Pinpoint the cell where the given text exists, returning its [X, Y] midpoint coordinate. 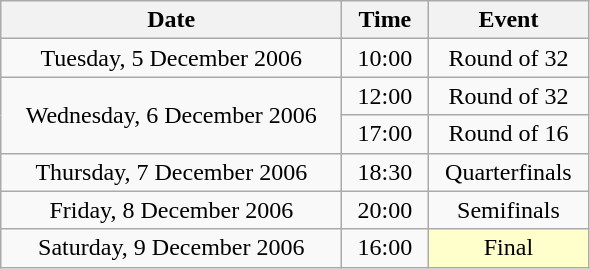
Friday, 8 December 2006 [172, 210]
Event [508, 20]
Saturday, 9 December 2006 [172, 248]
Wednesday, 6 December 2006 [172, 115]
16:00 [385, 248]
17:00 [385, 134]
Round of 16 [508, 134]
12:00 [385, 96]
20:00 [385, 210]
Date [172, 20]
Time [385, 20]
Tuesday, 5 December 2006 [172, 58]
Final [508, 248]
Semifinals [508, 210]
Quarterfinals [508, 172]
10:00 [385, 58]
Thursday, 7 December 2006 [172, 172]
18:30 [385, 172]
